Detect which cell encompasses the target text, then output its (X, Y) center coordinate. 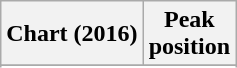
Chart (2016) (72, 34)
Peak position (189, 34)
